Search for the cell housing the specified text and yield its (X, Y) center coordinate. 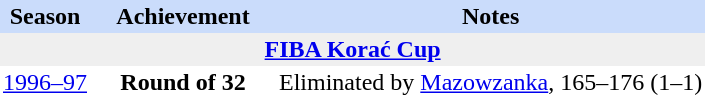
Achievement (183, 16)
FIBA Korać Cup (352, 50)
Notes (490, 16)
Season (45, 16)
